Capture the cell that displays the provided text and extract its (x, y) central coordinate. 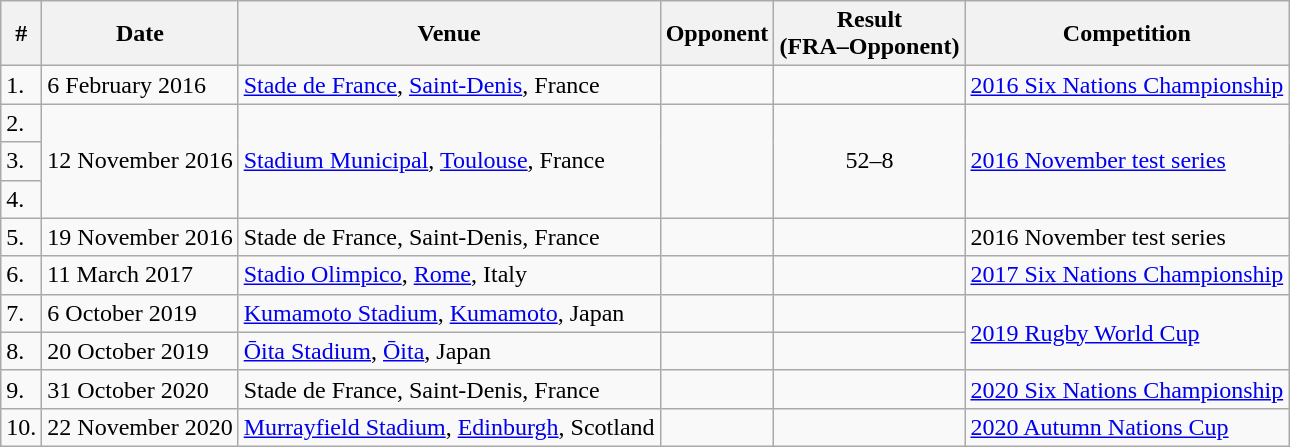
Result(FRA–Opponent) (870, 34)
10. (22, 427)
7. (22, 313)
Venue (449, 34)
20 October 2019 (140, 351)
5. (22, 237)
6 February 2016 (140, 85)
2019 Rugby World Cup (1127, 332)
31 October 2020 (140, 389)
Murrayfield Stadium, Edinburgh, Scotland (449, 427)
19 November 2016 (140, 237)
3. (22, 161)
2. (22, 123)
1. (22, 85)
22 November 2020 (140, 427)
Opponent (717, 34)
8. (22, 351)
2020 Autumn Nations Cup (1127, 427)
Ōita Stadium, Ōita, Japan (449, 351)
6 October 2019 (140, 313)
Stadio Olimpico, Rome, Italy (449, 275)
# (22, 34)
6. (22, 275)
Kumamoto Stadium, Kumamoto, Japan (449, 313)
Stadium Municipal, Toulouse, France (449, 161)
Date (140, 34)
Competition (1127, 34)
52–8 (870, 161)
2016 Six Nations Championship (1127, 85)
9. (22, 389)
12 November 2016 (140, 161)
2017 Six Nations Championship (1127, 275)
4. (22, 199)
11 March 2017 (140, 275)
2020 Six Nations Championship (1127, 389)
